Extract the (X, Y) coordinate from the center of the cell holding the provided text.  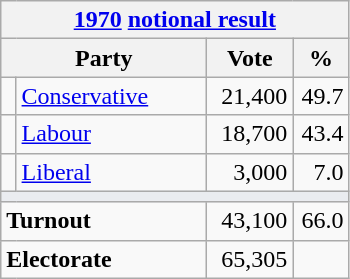
Labour (112, 134)
21,400 (250, 96)
Liberal (112, 172)
7.0 (321, 172)
18,700 (250, 134)
Electorate (104, 259)
1970 notional result (175, 20)
43.4 (321, 134)
Vote (250, 58)
% (321, 58)
43,100 (250, 221)
3,000 (250, 172)
66.0 (321, 221)
49.7 (321, 96)
Turnout (104, 221)
Party (104, 58)
Conservative (112, 96)
65,305 (250, 259)
